Return [x, y] of the center of cell containing provided text 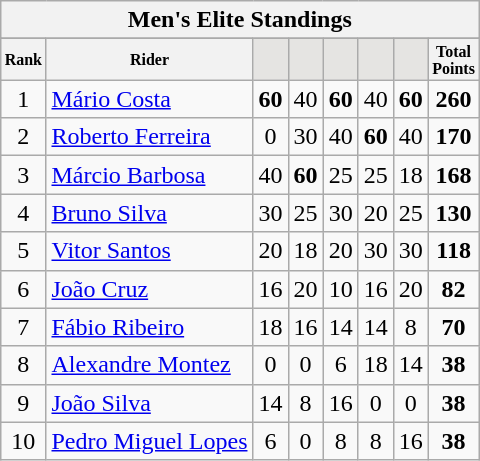
1 [24, 99]
Márcio Barbosa [150, 175]
4 [24, 213]
170 [454, 137]
Pedro Miguel Lopes [150, 441]
João Silva [150, 403]
João Cruz [150, 289]
Rank [24, 60]
130 [454, 213]
118 [454, 251]
Fábio Ribeiro [150, 327]
Rider [150, 60]
7 [24, 327]
5 [24, 251]
Bruno Silva [150, 213]
2 [24, 137]
82 [454, 289]
70 [454, 327]
Vitor Santos [150, 251]
9 [24, 403]
Roberto Ferreira [150, 137]
Alexandre Montez [150, 365]
3 [24, 175]
168 [454, 175]
Men's Elite Standings [240, 20]
260 [454, 99]
Mário Costa [150, 99]
TotalPoints [454, 60]
